Provide the (x, y) coordinate of the cell's center where the given text is located.  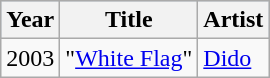
Dido (234, 58)
2003 (30, 58)
Title (129, 20)
"White Flag" (129, 58)
Year (30, 20)
Artist (234, 20)
